Identify which cell holds the provided text, then report its [X, Y] central coordinate. 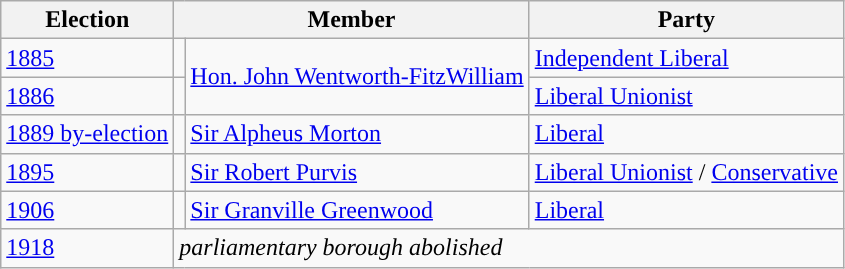
1906 [88, 210]
Party [686, 20]
parliamentary borough abolished [509, 248]
1885 [88, 58]
1886 [88, 96]
Liberal Unionist [686, 96]
Member [352, 20]
Independent Liberal [686, 58]
Liberal Unionist / Conservative [686, 172]
Sir Robert Purvis [357, 172]
Election [88, 20]
1918 [88, 248]
1895 [88, 172]
Hon. John Wentworth-FitzWilliam [357, 77]
Sir Granville Greenwood [357, 210]
Sir Alpheus Morton [357, 134]
1889 by-election [88, 134]
